From the cell containing the given text, extract its center point as (x, y) coordinate. 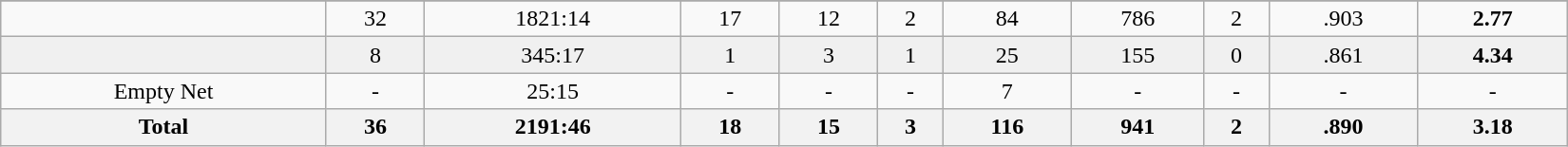
Total (163, 127)
2191:46 (553, 127)
941 (1138, 127)
1821:14 (553, 19)
3.18 (1492, 127)
Empty Net (163, 91)
2.77 (1492, 19)
25 (1007, 55)
7 (1007, 91)
.903 (1344, 19)
84 (1007, 19)
18 (730, 127)
4.34 (1492, 55)
12 (829, 19)
17 (730, 19)
32 (375, 19)
116 (1007, 127)
.890 (1344, 127)
.861 (1344, 55)
36 (375, 127)
155 (1138, 55)
25:15 (553, 91)
8 (375, 55)
15 (829, 127)
786 (1138, 19)
345:17 (553, 55)
0 (1236, 55)
